For the text-containing cell, return its midpoint in [X, Y] coordinate format. 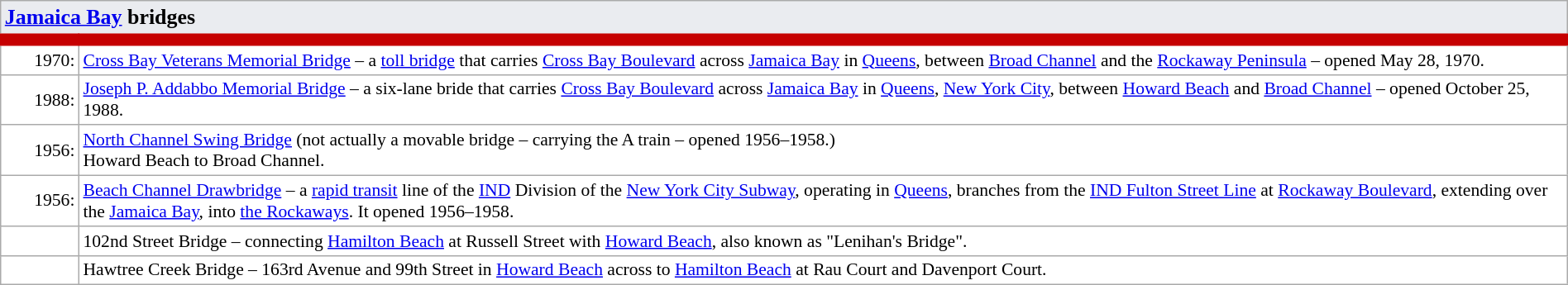
102nd Street Bridge – connecting Hamilton Beach at Russell Street with Howard Beach, also known as "Lenihan's Bridge". [823, 241]
Hawtree Creek Bridge – 163rd Avenue and 99th Street in Howard Beach across to Hamilton Beach at Rau Court and Davenport Court. [823, 270]
North Channel Swing Bridge (not actually a movable bridge – carrying the A train – opened 1956–1958.)Howard Beach to Broad Channel. [823, 150]
1970: [40, 57]
1988: [40, 99]
Jamaica Bay bridges [784, 20]
